Identify which cell holds the provided text, then report its [x, y] central coordinate. 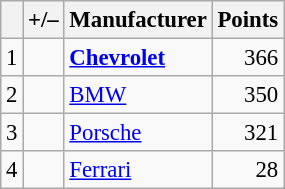
Ferrari [138, 170]
2 [12, 95]
Points [248, 20]
+/– [44, 20]
Chevrolet [138, 58]
3 [12, 133]
4 [12, 170]
366 [248, 58]
BMW [138, 95]
Manufacturer [138, 20]
350 [248, 95]
321 [248, 133]
28 [248, 170]
Porsche [138, 133]
1 [12, 58]
